Locate the cell with the specified text and output its (x, y) center coordinate. 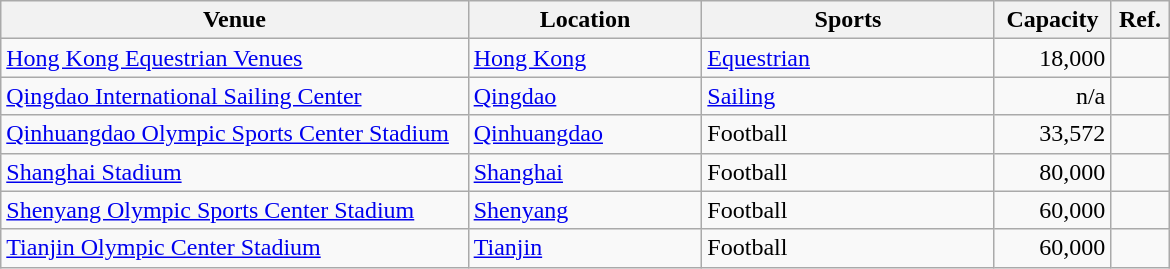
Venue (234, 20)
Location (585, 20)
Tianjin (585, 248)
Hong Kong Equestrian Venues (234, 58)
Equestrian (848, 58)
n/a (1052, 96)
Ref. (1140, 20)
Shanghai Stadium (234, 172)
Sailing (848, 96)
18,000 (1052, 58)
Tianjin Olympic Center Stadium (234, 248)
Shenyang (585, 210)
Qinhuangdao Olympic Sports Center Stadium (234, 134)
Sports (848, 20)
Hong Kong (585, 58)
33,572 (1052, 134)
80,000 (1052, 172)
Capacity (1052, 20)
Qingdao International Sailing Center (234, 96)
Qinhuangdao (585, 134)
Shenyang Olympic Sports Center Stadium (234, 210)
Qingdao (585, 96)
Shanghai (585, 172)
